Output the (X, Y) coordinate of the center of the cell containing the given text.  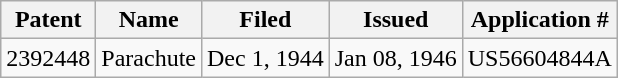
Dec 1, 1944 (265, 58)
2392448 (48, 58)
Parachute (149, 58)
Filed (265, 20)
US56604844A (540, 58)
Name (149, 20)
Jan 08, 1946 (396, 58)
Application # (540, 20)
Issued (396, 20)
Patent (48, 20)
